Locate the cell with the specified text and output its (X, Y) center coordinate. 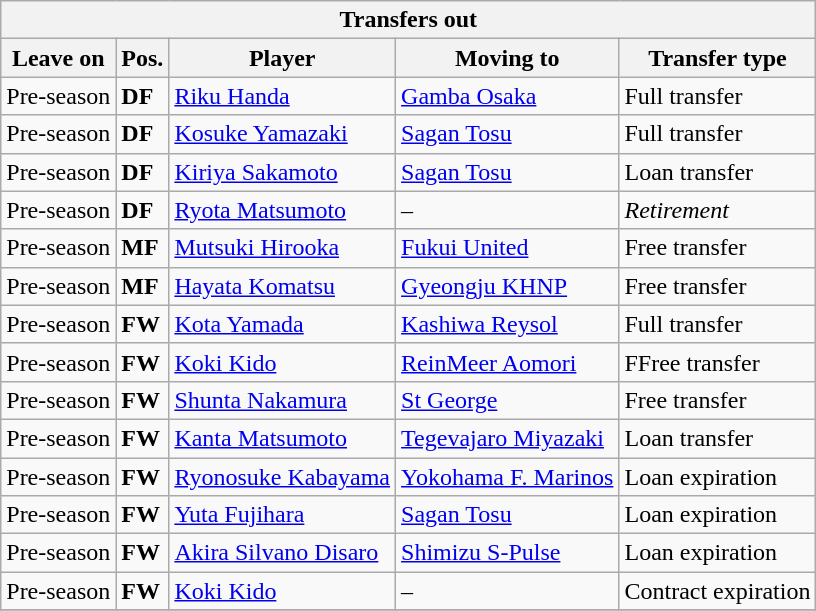
Ryota Matsumoto (282, 210)
Tegevajaro Miyazaki (508, 438)
Gyeongju KHNP (508, 286)
Ryonosuke Kabayama (282, 477)
Shunta Nakamura (282, 400)
Akira Silvano Disaro (282, 553)
FFree transfer (718, 362)
Kiriya Sakamoto (282, 172)
Shimizu S-Pulse (508, 553)
Yuta Fujihara (282, 515)
Kota Yamada (282, 324)
Gamba Osaka (508, 96)
Hayata Komatsu (282, 286)
Player (282, 58)
Yokohama F. Marinos (508, 477)
Contract expiration (718, 591)
ReinMeer Aomori (508, 362)
Retirement (718, 210)
Mutsuki Hirooka (282, 248)
Kanta Matsumoto (282, 438)
Transfer type (718, 58)
St George (508, 400)
Kashiwa Reysol (508, 324)
Riku Handa (282, 96)
Kosuke Yamazaki (282, 134)
Transfers out (408, 20)
Fukui United (508, 248)
Pos. (142, 58)
Moving to (508, 58)
Leave on (58, 58)
